Output the (x, y) coordinate of the center of the cell containing the given text.  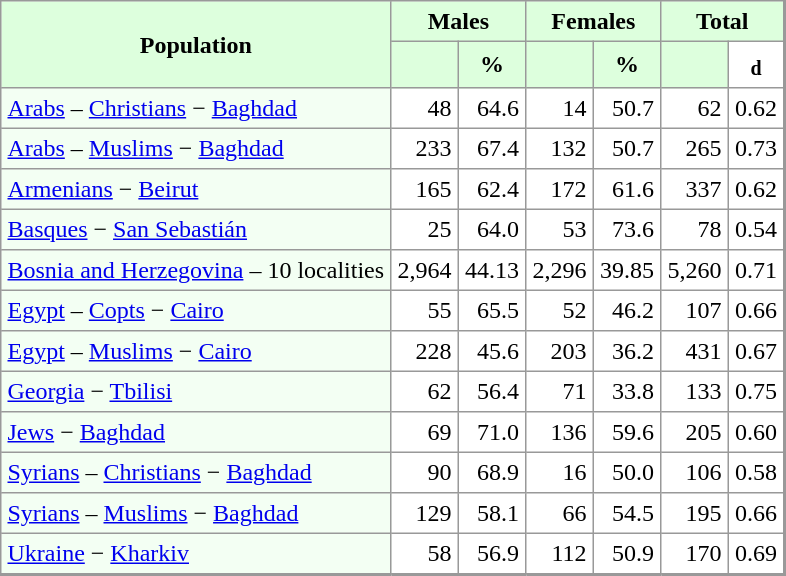
129 (425, 513)
54.5 (627, 513)
39.85 (627, 270)
205 (695, 432)
59.6 (627, 432)
Arabs – Christians − Baghdad (196, 108)
71.0 (492, 432)
73.6 (627, 230)
Males (458, 21)
Bosnia and Herzegovina – 10 localities (196, 270)
53 (560, 230)
0.54 (756, 230)
0.69 (756, 554)
36.2 (627, 351)
Egypt – Muslims − Cairo (196, 351)
170 (695, 554)
165 (425, 189)
16 (560, 473)
203 (560, 351)
228 (425, 351)
0.60 (756, 432)
62.4 (492, 189)
64.0 (492, 230)
Georgia − Tbilisi (196, 392)
233 (425, 149)
68.9 (492, 473)
14 (560, 108)
58 (425, 554)
65.5 (492, 311)
431 (695, 351)
Population (196, 44)
133 (695, 392)
0.75 (756, 392)
Basques − San Sebastián (196, 230)
Egypt – Copts − Cairo (196, 311)
0.73 (756, 149)
56.4 (492, 392)
112 (560, 554)
58.1 (492, 513)
48 (425, 108)
265 (695, 149)
Arabs – Muslims − Baghdad (196, 149)
Jews − Baghdad (196, 432)
46.2 (627, 311)
132 (560, 149)
0.71 (756, 270)
0.58 (756, 473)
64.6 (492, 108)
d (756, 64)
78 (695, 230)
44.13 (492, 270)
56.9 (492, 554)
67.4 (492, 149)
90 (425, 473)
0.67 (756, 351)
50.9 (627, 554)
106 (695, 473)
55 (425, 311)
5,260 (695, 270)
Females (594, 21)
172 (560, 189)
Ukraine − Kharkiv (196, 554)
33.8 (627, 392)
136 (560, 432)
61.6 (627, 189)
Syrians – Muslims − Baghdad (196, 513)
52 (560, 311)
337 (695, 189)
69 (425, 432)
25 (425, 230)
71 (560, 392)
66 (560, 513)
Syrians – Christians − Baghdad (196, 473)
Total (723, 21)
107 (695, 311)
50.0 (627, 473)
195 (695, 513)
Armenians − Beirut (196, 189)
2,964 (425, 270)
45.6 (492, 351)
2,296 (560, 270)
